Find where the given text appears and provide that cell's center as [x, y] coordinate. 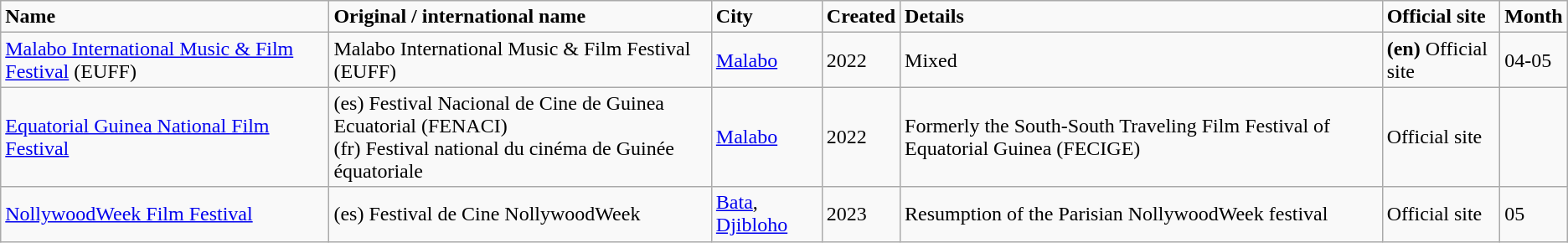
05 [1534, 215]
Resumption of the Parisian NollywoodWeek festival [1142, 215]
Bata, Djibloho [766, 215]
(es) Festival de Cine NollywoodWeek [520, 215]
Original / international name [520, 17]
04-05 [1534, 60]
Mixed [1142, 60]
(es) Festival Nacional de Cine de Guinea Ecuatorial (FENACI)(fr) Festival national du cinéma de Guinée équatoriale [520, 137]
Equatorial Guinea National Film Festival [165, 137]
2023 [861, 215]
(en) Official site [1441, 60]
NollywoodWeek Film Festival [165, 215]
Month [1534, 17]
Created [861, 17]
Formerly the South-South Traveling Film Festival of Equatorial Guinea (FECIGE) [1142, 137]
Details [1142, 17]
Name [165, 17]
City [766, 17]
